From the cell containing the given text, extract its center point as [x, y] coordinate. 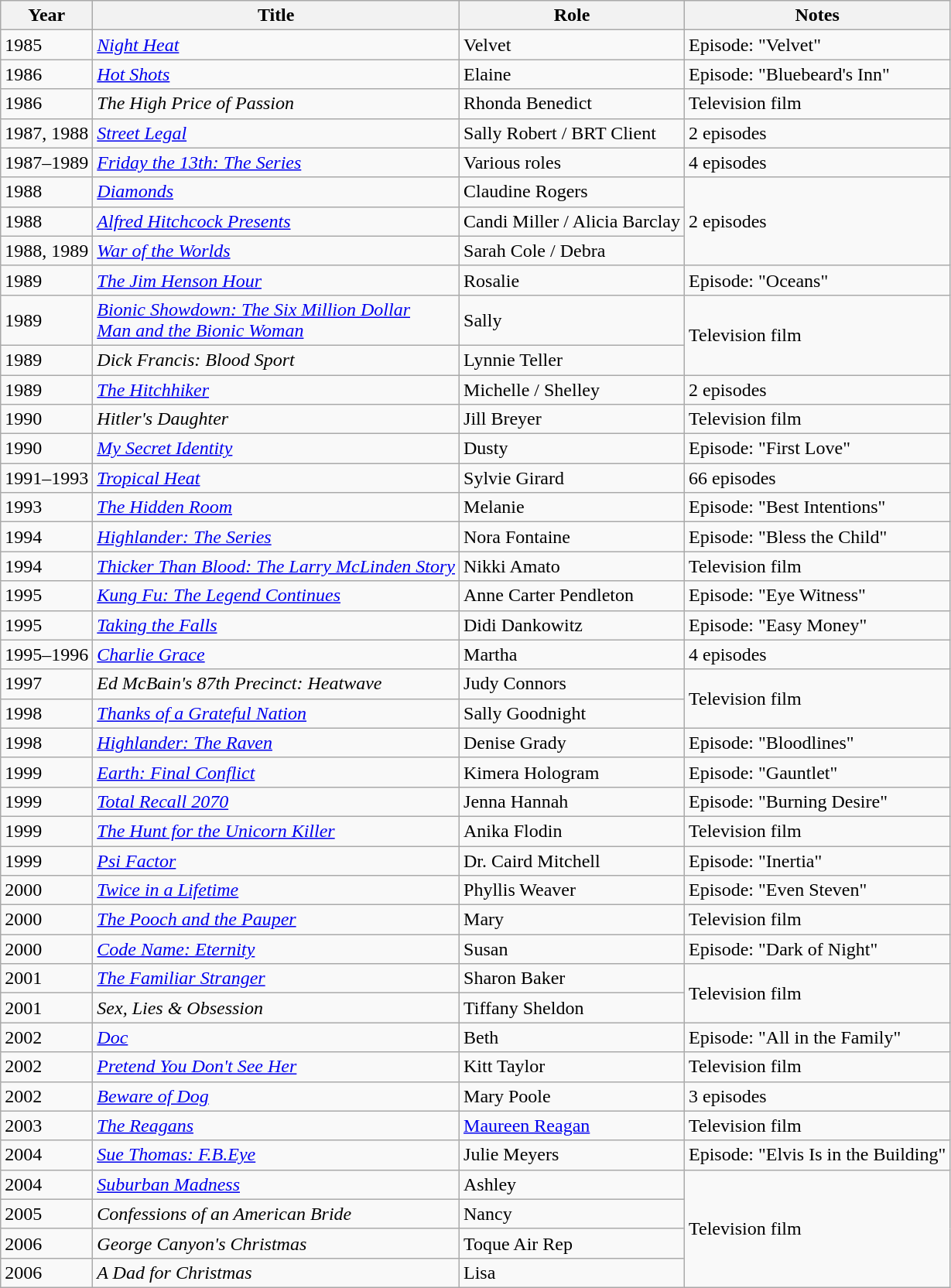
66 episodes [817, 478]
Sally Goodnight [573, 713]
Rhonda Benedict [573, 104]
Toque Air Rep [573, 1243]
Melanie [573, 507]
Nikki Amato [573, 566]
Confessions of an American Bride [276, 1214]
Alfred Hitchcock Presents [276, 221]
Phyllis Weaver [573, 890]
1987, 1988 [46, 133]
The High Price of Passion [276, 104]
Mary [573, 920]
Judy Connors [573, 684]
Anika Flodin [573, 831]
Sue Thomas: F.B.Eye [276, 1155]
Thicker Than Blood: The Larry McLinden Story [276, 566]
Episode: "Easy Money" [817, 625]
Episode: "Bless the Child" [817, 537]
Sylvie Girard [573, 478]
Beth [573, 1037]
Episode: "Elvis Is in the Building" [817, 1155]
The Reagans [276, 1126]
Episode: "Gauntlet" [817, 772]
Beware of Dog [276, 1096]
1995–1996 [46, 654]
3 episodes [817, 1096]
1997 [46, 684]
2005 [46, 1214]
Title [276, 15]
Episode: "Velvet" [817, 45]
Episode: "Burning Desire" [817, 801]
Year [46, 15]
Kung Fu: The Legend Continues [276, 596]
Jenna Hannah [573, 801]
Suburban Madness [276, 1184]
The Hidden Room [276, 507]
Ashley [573, 1184]
Highlander: The Series [276, 537]
Notes [817, 15]
Lisa [573, 1273]
The Hunt for the Unicorn Killer [276, 831]
Rosalie [573, 280]
1987–1989 [46, 162]
Diamonds [276, 192]
Highlander: The Raven [276, 743]
The Hitchhiker [276, 389]
Michelle / Shelley [573, 389]
Elaine [573, 74]
Ed McBain's 87th Precinct: Heatwave [276, 684]
Friday the 13th: The Series [276, 162]
Nora Fontaine [573, 537]
Dusty [573, 449]
Dr. Caird Mitchell [573, 861]
Candi Miller / Alicia Barclay [573, 221]
A Dad for Christmas [276, 1273]
Episode: "Eye Witness" [817, 596]
Night Heat [276, 45]
Episode: "Best Intentions" [817, 507]
Episode: "Inertia" [817, 861]
1993 [46, 507]
Sarah Cole / Debra [573, 251]
Dick Francis: Blood Sport [276, 360]
Tiffany Sheldon [573, 1008]
Jill Breyer [573, 419]
Hitler's Daughter [276, 419]
Bionic Showdown: The Six Million DollarMan and the Bionic Woman [276, 320]
Maureen Reagan [573, 1126]
Tropical Heat [276, 478]
Twice in a Lifetime [276, 890]
Various roles [573, 162]
Martha [573, 654]
Mary Poole [573, 1096]
My Secret Identity [276, 449]
Susan [573, 949]
Doc [276, 1037]
Total Recall 2070 [276, 801]
1985 [46, 45]
Episode: "Oceans" [817, 280]
Episode: "Even Steven" [817, 890]
Sex, Lies & Obsession [276, 1008]
Sally Robert / BRT Client [573, 133]
Taking the Falls [276, 625]
Episode: "Bluebeard's Inn" [817, 74]
2003 [46, 1126]
The Pooch and the Pauper [276, 920]
1991–1993 [46, 478]
Didi Dankowitz [573, 625]
Denise Grady [573, 743]
Velvet [573, 45]
Sharon Baker [573, 979]
George Canyon's Christmas [276, 1243]
The Jim Henson Hour [276, 280]
Episode: "All in the Family" [817, 1037]
Charlie Grace [276, 654]
Pretend You Don't See Her [276, 1067]
Kimera Hologram [573, 772]
Hot Shots [276, 74]
Sally [573, 320]
Episode: "Bloodlines" [817, 743]
Nancy [573, 1214]
Code Name: Eternity [276, 949]
The Familiar Stranger [276, 979]
1988, 1989 [46, 251]
Julie Meyers [573, 1155]
Episode: "First Love" [817, 449]
Psi Factor [276, 861]
Street Legal [276, 133]
Thanks of a Grateful Nation [276, 713]
War of the Worlds [276, 251]
Episode: "Dark of Night" [817, 949]
Anne Carter Pendleton [573, 596]
Lynnie Teller [573, 360]
Earth: Final Conflict [276, 772]
Kitt Taylor [573, 1067]
Claudine Rogers [573, 192]
Role [573, 15]
